For the text-containing cell, return its midpoint in (X, Y) coordinate format. 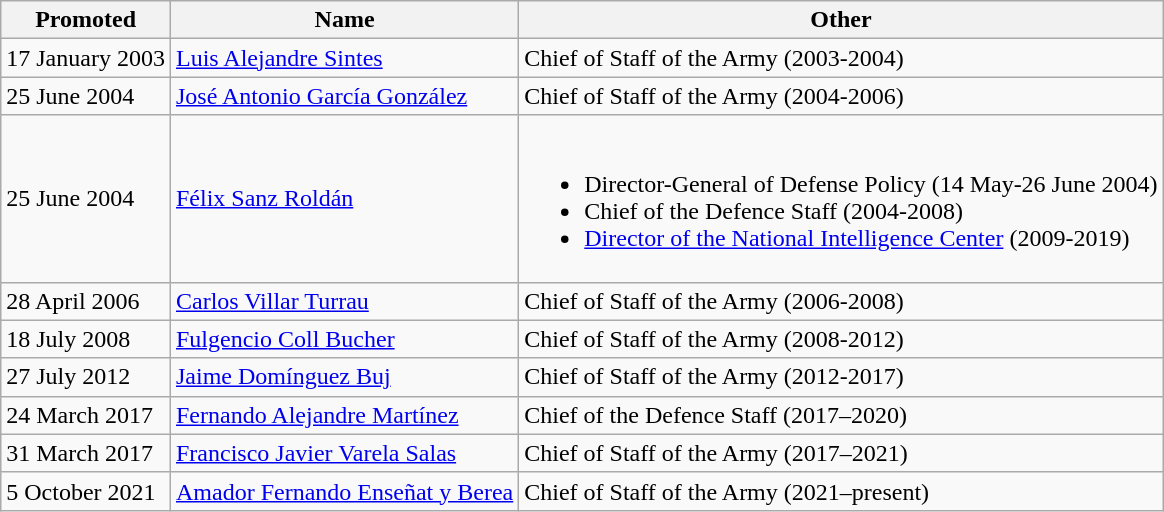
Amador Fernando Enseñat y Berea (344, 491)
José Antonio García González (344, 96)
Name (344, 20)
Chief of Staff of the Army (2008-2012) (841, 339)
24 March 2017 (86, 415)
Félix Sanz Roldán (344, 198)
Chief of Staff of the Army (2012-2017) (841, 377)
Chief of Staff of the Army (2004-2006) (841, 96)
Fulgencio Coll Bucher (344, 339)
Other (841, 20)
Chief of Staff of the Army (2003-2004) (841, 58)
17 January 2003 (86, 58)
Chief of Staff of the Army (2021–present) (841, 491)
Promoted (86, 20)
Chief of Staff of the Army (2006-2008) (841, 301)
Chief of Staff of the Army (2017–2021) (841, 453)
Francisco Javier Varela Salas (344, 453)
Jaime Domínguez Buj (344, 377)
5 October 2021 (86, 491)
Carlos Villar Turrau (344, 301)
Chief of the Defence Staff (2017–2020) (841, 415)
31 March 2017 (86, 453)
27 July 2012 (86, 377)
28 April 2006 (86, 301)
Luis Alejandre Sintes (344, 58)
Fernando Alejandre Martínez (344, 415)
18 July 2008 (86, 339)
